Find where the given text appears and provide that cell's center as [x, y] coordinate. 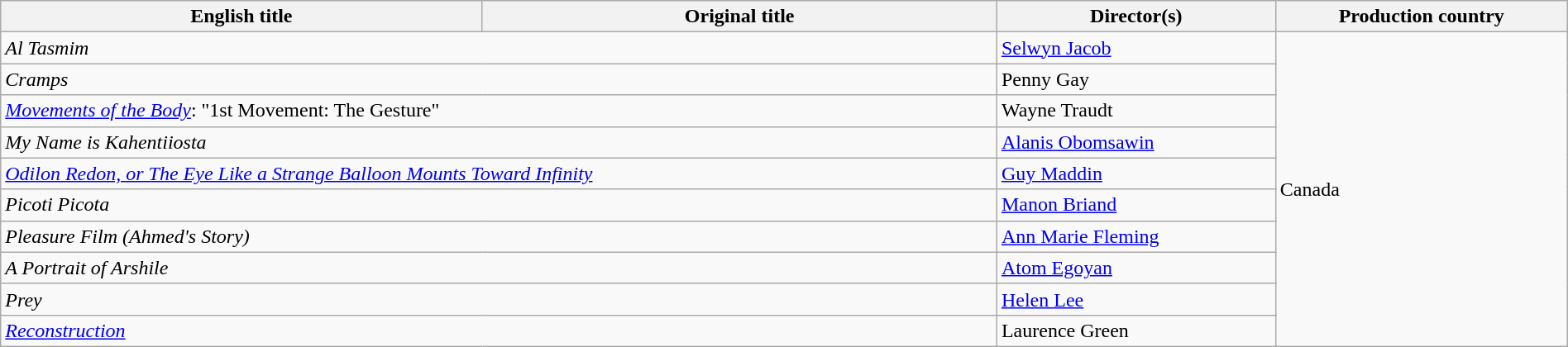
English title [241, 17]
Odilon Redon, or The Eye Like a Strange Balloon Mounts Toward Infinity [500, 173]
Canada [1421, 190]
Prey [500, 299]
Reconstruction [500, 330]
A Portrait of Arshile [500, 268]
Production country [1421, 17]
Laurence Green [1136, 330]
Selwyn Jacob [1136, 48]
Ann Marie Fleming [1136, 236]
My Name is Kahentiiosta [500, 142]
Picoti Picota [500, 205]
Cramps [500, 79]
Movements of the Body: "1st Movement: The Gesture" [500, 111]
Penny Gay [1136, 79]
Atom Egoyan [1136, 268]
Director(s) [1136, 17]
Original title [739, 17]
Helen Lee [1136, 299]
Manon Briand [1136, 205]
Alanis Obomsawin [1136, 142]
Guy Maddin [1136, 173]
Wayne Traudt [1136, 111]
Al Tasmim [500, 48]
Pleasure Film (Ahmed's Story) [500, 236]
